Locate the cell with the specified text and output its [X, Y] center coordinate. 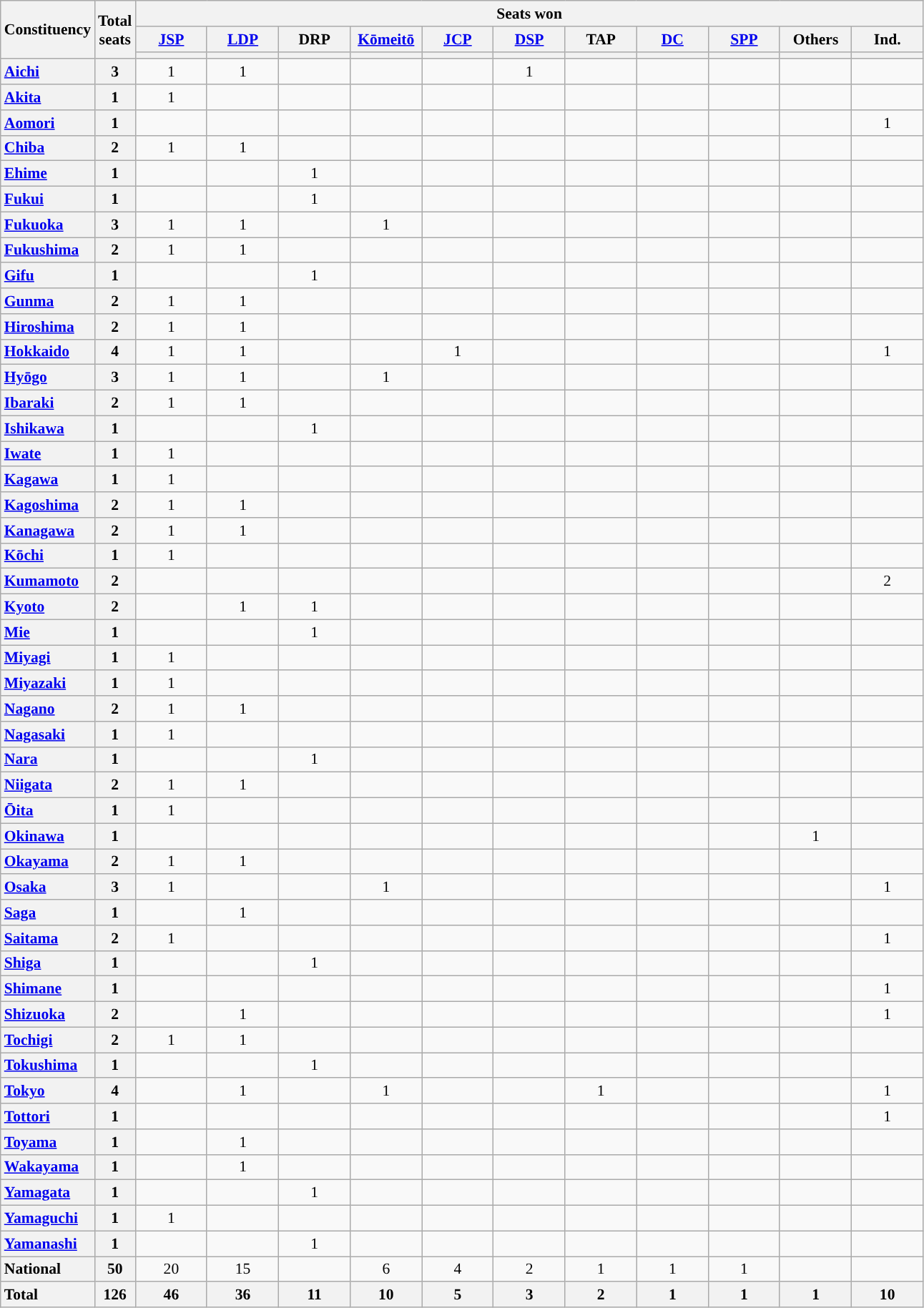
TAP [601, 39]
Shizuoka [47, 1015]
5 [458, 1295]
Fukushima [47, 250]
Nagasaki [47, 734]
Nagano [47, 709]
15 [242, 1269]
Kumamoto [47, 581]
Okinawa [47, 836]
Seats won [529, 14]
Tokushima [47, 1066]
SPP [744, 39]
Niigata [47, 785]
Kōchi [47, 556]
National [47, 1269]
DSP [529, 39]
Ind. [888, 39]
Nara [47, 759]
Hiroshima [47, 327]
Kagawa [47, 480]
Wakayama [47, 1167]
Saga [47, 913]
Tottori [47, 1116]
Kagoshima [47, 505]
Totalseats [114, 30]
LDP [242, 39]
Tochigi [47, 1040]
JSP [171, 39]
Tokyo [47, 1091]
Akita [47, 97]
46 [171, 1295]
Gifu [47, 276]
50 [114, 1269]
Kōmeitō [386, 39]
Yamagata [47, 1193]
Aichi [47, 72]
DRP [315, 39]
Kyoto [47, 607]
Fukui [47, 200]
Fukuoka [47, 225]
Miyazaki [47, 684]
Mie [47, 632]
126 [114, 1295]
Ehime [47, 174]
Yamaguchi [47, 1219]
6 [386, 1269]
Shiga [47, 963]
36 [242, 1295]
Iwate [47, 454]
Yamanashi [47, 1244]
Chiba [47, 148]
Ibaraki [47, 403]
Gunma [47, 301]
Constituency [47, 30]
Shimane [47, 989]
Ōita [47, 811]
11 [315, 1295]
Ishikawa [47, 428]
20 [171, 1269]
JCP [458, 39]
Others [815, 39]
Miyagi [47, 658]
Okayama [47, 862]
Hokkaido [47, 352]
Total [47, 1295]
Toyama [47, 1142]
Osaka [47, 887]
Saitama [47, 938]
DC [672, 39]
Aomori [47, 123]
Hyōgo [47, 378]
Kanagawa [47, 531]
